Pinpoint the cell where the given text exists, returning its (x, y) midpoint coordinate. 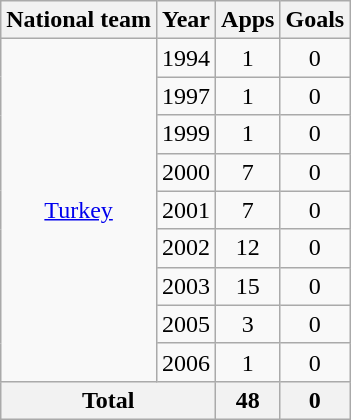
2003 (186, 286)
Turkey (79, 210)
3 (248, 324)
48 (248, 400)
1997 (186, 96)
2005 (186, 324)
1994 (186, 58)
1999 (186, 134)
National team (79, 20)
Total (108, 400)
2001 (186, 210)
Year (186, 20)
Apps (248, 20)
15 (248, 286)
12 (248, 248)
2000 (186, 172)
Goals (315, 20)
2002 (186, 248)
2006 (186, 362)
